Return the (X, Y) coordinate for the center point of the cell that contains the specified text.  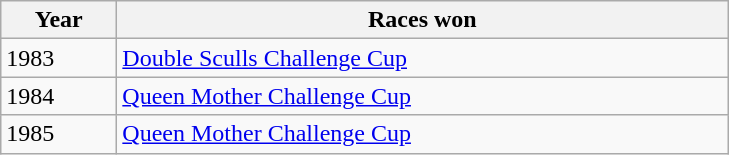
1983 (59, 58)
Races won (422, 20)
Double Sculls Challenge Cup (422, 58)
1985 (59, 134)
Year (59, 20)
1984 (59, 96)
